For the text-containing cell, return its midpoint in [x, y] coordinate format. 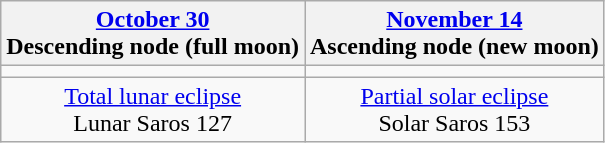
Total lunar eclipseLunar Saros 127 [153, 110]
October 30Descending node (full moon) [153, 34]
Partial solar eclipseSolar Saros 153 [454, 110]
November 14Ascending node (new moon) [454, 34]
